Search for the cell housing the specified text and yield its [X, Y] center coordinate. 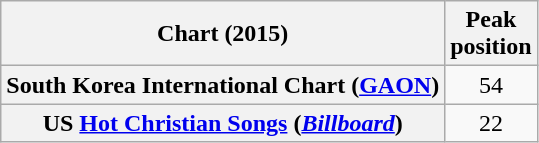
54 [491, 85]
22 [491, 123]
Peak position [491, 34]
Chart (2015) [223, 34]
South Korea International Chart (GAON) [223, 85]
US Hot Christian Songs (Billboard) [223, 123]
